Detect which cell encompasses the target text, then output its (X, Y) center coordinate. 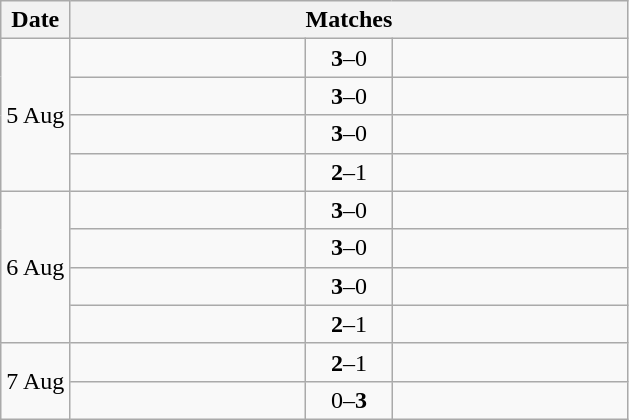
Date (36, 20)
6 Aug (36, 267)
0–3 (349, 400)
7 Aug (36, 381)
Matches (349, 20)
5 Aug (36, 115)
